Provide the (x, y) coordinate of the cell's center where the given text is located.  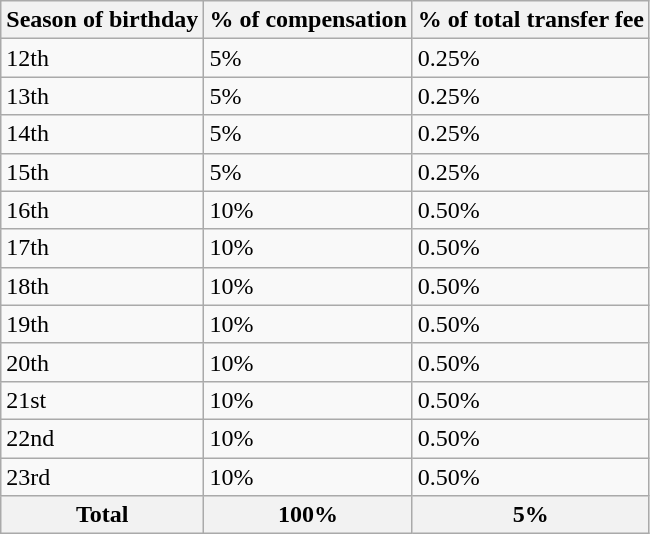
14th (102, 134)
15th (102, 172)
% of total transfer fee (530, 20)
21st (102, 400)
Total (102, 515)
Season of birthday (102, 20)
17th (102, 248)
22nd (102, 438)
13th (102, 96)
% of compensation (308, 20)
20th (102, 362)
100% (308, 515)
16th (102, 210)
19th (102, 324)
18th (102, 286)
12th (102, 58)
23rd (102, 477)
